Scan for the cell matching the given text and deliver its (X, Y) coordinate at center. 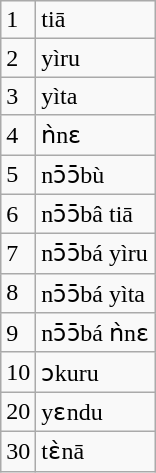
nɔ̄ɔ̄bâ tiā (96, 214)
yìta (96, 96)
yìru (96, 58)
ǹnɛ (96, 135)
tiā (96, 20)
yɛndu (96, 412)
1 (18, 20)
9 (18, 333)
8 (18, 293)
nɔ̄ɔ̄bá ǹnɛ (96, 333)
6 (18, 214)
7 (18, 254)
ɔkuru (96, 372)
2 (18, 58)
4 (18, 135)
nɔ̄ɔ̄bá yìta (96, 293)
nɔ̄ɔ̄bá yìru (96, 254)
5 (18, 174)
30 (18, 451)
10 (18, 372)
20 (18, 412)
nɔ̄ɔ̄bù (96, 174)
3 (18, 96)
tɛ̀nā (96, 451)
